Provide the [x, y] coordinate of the cell's center where the given text is located.  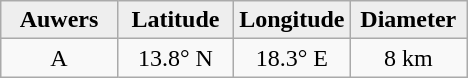
8 km [408, 58]
Diameter [408, 20]
Auwers [59, 20]
13.8° N [175, 58]
Latitude [175, 20]
18.3° E [292, 58]
A [59, 58]
Longitude [292, 20]
